Identify which cell holds the provided text, then report its [x, y] central coordinate. 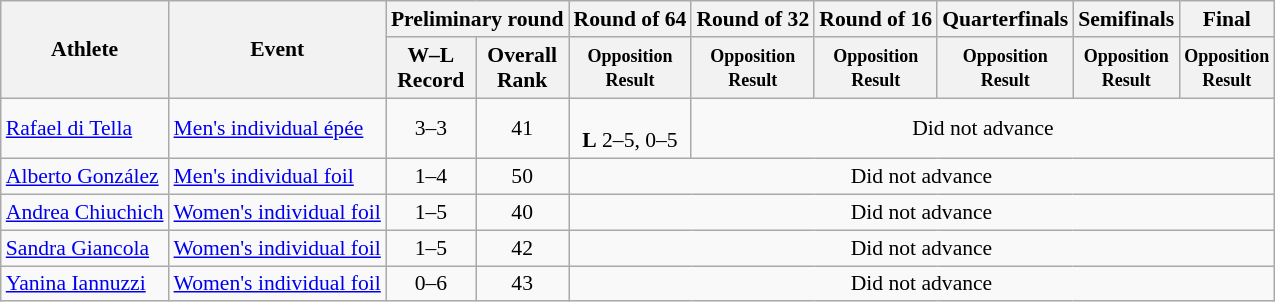
50 [522, 177]
40 [522, 213]
Men's individual épée [278, 128]
Andrea Chiuchich [85, 213]
43 [522, 284]
42 [522, 248]
Yanina Iannuzzi [85, 284]
OverallRank [522, 68]
Rafael di Tella [85, 128]
Men's individual foil [278, 177]
Sandra Giancola [85, 248]
Final [1226, 19]
1–4 [431, 177]
L 2–5, 0–5 [630, 128]
W–LRecord [431, 68]
Round of 16 [876, 19]
Preliminary round [478, 19]
Quarterfinals [1005, 19]
Event [278, 50]
Alberto González [85, 177]
41 [522, 128]
3–3 [431, 128]
Athlete [85, 50]
0–6 [431, 284]
Round of 32 [752, 19]
Round of 64 [630, 19]
Semifinals [1126, 19]
